Scan for the cell matching the given text and deliver its (x, y) coordinate at center. 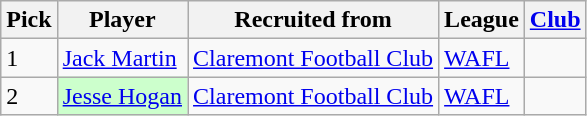
Pick (29, 20)
Jack Martin (122, 58)
League (482, 20)
Recruited from (314, 20)
Jesse Hogan (122, 96)
2 (29, 96)
Player (122, 20)
1 (29, 58)
Club (555, 20)
